Detect which cell encompasses the target text, then output its (x, y) center coordinate. 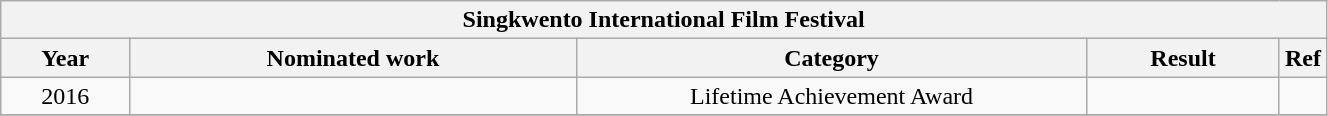
Result (1184, 58)
Year (66, 58)
Lifetime Achievement Award (831, 96)
Nominated work (354, 58)
Singkwento International Film Festival (664, 20)
Ref (1302, 58)
2016 (66, 96)
Category (831, 58)
